From the cell containing the given text, extract its center point as [x, y] coordinate. 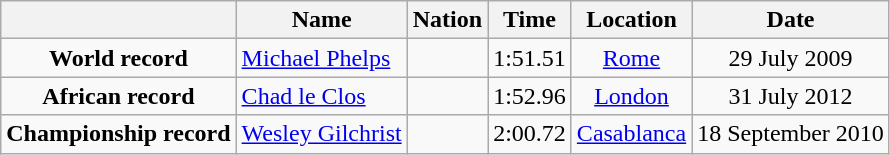
Nation [447, 20]
Wesley Gilchrist [322, 134]
Chad le Clos [322, 96]
African record [118, 96]
Rome [631, 58]
31 July 2012 [791, 96]
Location [631, 20]
Championship record [118, 134]
2:00.72 [530, 134]
29 July 2009 [791, 58]
Name [322, 20]
1:52.96 [530, 96]
Date [791, 20]
Michael Phelps [322, 58]
World record [118, 58]
18 September 2010 [791, 134]
Casablanca [631, 134]
London [631, 96]
Time [530, 20]
1:51.51 [530, 58]
